Return the (X, Y) coordinate for the center point of the cell that contains the specified text.  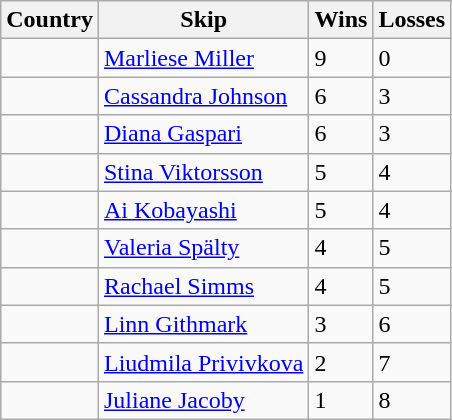
Linn Githmark (203, 324)
Juliane Jacoby (203, 400)
Wins (341, 20)
Rachael Simms (203, 286)
7 (412, 362)
8 (412, 400)
0 (412, 58)
Losses (412, 20)
Stina Viktorsson (203, 172)
1 (341, 400)
Diana Gaspari (203, 134)
Skip (203, 20)
Valeria Spälty (203, 248)
Cassandra Johnson (203, 96)
Liudmila Privivkova (203, 362)
Ai Kobayashi (203, 210)
9 (341, 58)
Country (50, 20)
2 (341, 362)
Marliese Miller (203, 58)
